Detect which cell encompasses the target text, then output its (X, Y) center coordinate. 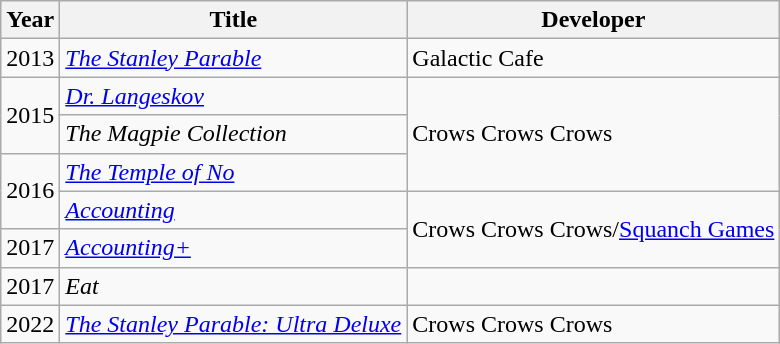
Title (234, 20)
Eat (234, 286)
Galactic Cafe (594, 58)
Accounting+ (234, 248)
2022 (30, 324)
Crows Crows Crows/Squanch Games (594, 229)
2015 (30, 115)
The Temple of No (234, 172)
The Stanley Parable: Ultra Deluxe (234, 324)
Year (30, 20)
Dr. Langeskov (234, 96)
2016 (30, 191)
2013 (30, 58)
The Stanley Parable (234, 58)
The Magpie Collection (234, 134)
Developer (594, 20)
Accounting (234, 210)
